Detect which cell encompasses the target text, then output its [x, y] center coordinate. 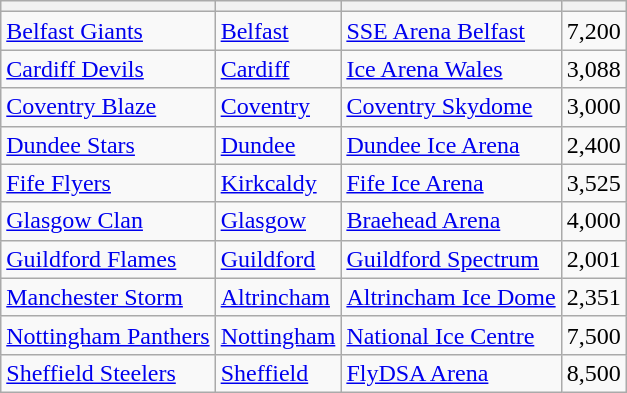
Glasgow [278, 221]
Braehead Arena [451, 221]
7,500 [594, 335]
3,088 [594, 69]
8,500 [594, 373]
Dundee [278, 145]
7,200 [594, 31]
Cardiff Devils [108, 69]
Coventry [278, 107]
SSE Arena Belfast [451, 31]
Nottingham [278, 335]
3,000 [594, 107]
Altrincham [278, 297]
Kirkcaldy [278, 183]
Cardiff [278, 69]
Manchester Storm [108, 297]
Sheffield [278, 373]
2,351 [594, 297]
Coventry Blaze [108, 107]
Dundee Stars [108, 145]
Altrincham Ice Dome [451, 297]
2,001 [594, 259]
Belfast Giants [108, 31]
Fife Flyers [108, 183]
Sheffield Steelers [108, 373]
Ice Arena Wales [451, 69]
Guildford Flames [108, 259]
Dundee Ice Arena [451, 145]
FlyDSA Arena [451, 373]
Belfast [278, 31]
Coventry Skydome [451, 107]
Guildford Spectrum [451, 259]
3,525 [594, 183]
Nottingham Panthers [108, 335]
Fife Ice Arena [451, 183]
4,000 [594, 221]
Glasgow Clan [108, 221]
Guildford [278, 259]
2,400 [594, 145]
National Ice Centre [451, 335]
